Output the (x, y) coordinate of the center of the cell containing the given text.  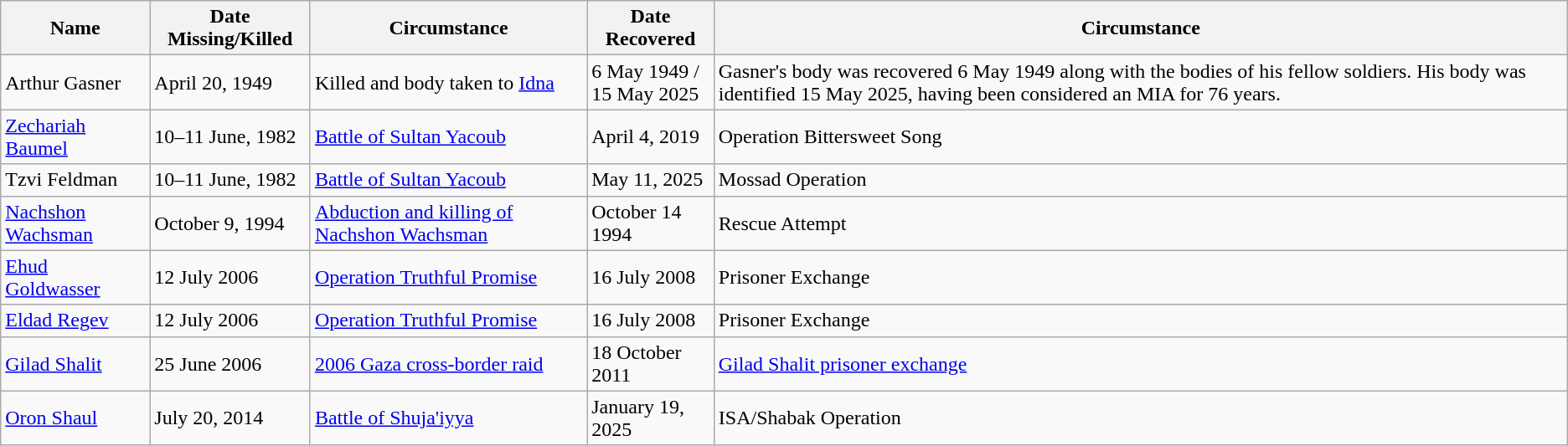
ISA/Shabak Operation (1141, 418)
6 May 1949 /15 May 2025 (651, 82)
April 20, 1949 (230, 82)
18 October 2011 (651, 363)
October 14 1994 (651, 223)
Gilad Shalit prisoner exchange (1141, 363)
Operation Bittersweet Song (1141, 137)
Name (75, 28)
25 June 2006 (230, 363)
April 4, 2019 (651, 137)
Ehud Goldwasser (75, 278)
Mossad Operation (1141, 180)
Date Recovered (651, 28)
Arthur Gasner (75, 82)
Zechariah Baumel (75, 137)
Gilad Shalit (75, 363)
Killed and body taken to Idna (448, 82)
Battle of Shuja'iyya (448, 418)
January 19, 2025 (651, 418)
July 20, 2014 (230, 418)
Oron Shaul (75, 418)
Date Missing/Killed (230, 28)
Tzvi Feldman (75, 180)
2006 Gaza cross-border raid (448, 363)
Rescue Attempt (1141, 223)
May 11, 2025 (651, 180)
Abduction and killing of Nachshon Wachsman (448, 223)
Eldad Regev (75, 320)
Nachshon Wachsman (75, 223)
October 9, 1994 (230, 223)
